Locate the cell with the specified text and output its (X, Y) center coordinate. 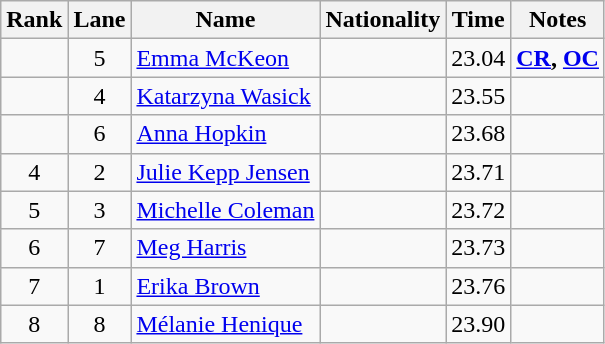
Lane (100, 20)
Notes (558, 20)
Julie Kepp Jensen (226, 172)
Erika Brown (226, 286)
2 (100, 172)
1 (100, 286)
3 (100, 210)
23.73 (478, 248)
23.76 (478, 286)
Meg Harris (226, 248)
23.68 (478, 134)
Rank (34, 20)
23.04 (478, 58)
Emma McKeon (226, 58)
Michelle Coleman (226, 210)
Nationality (383, 20)
23.90 (478, 324)
Name (226, 20)
Katarzyna Wasick (226, 96)
CR, OC (558, 58)
Anna Hopkin (226, 134)
23.72 (478, 210)
Time (478, 20)
Mélanie Henique (226, 324)
23.71 (478, 172)
23.55 (478, 96)
